Determine the (x, y) coordinate at the center of the cell enclosing the given text.  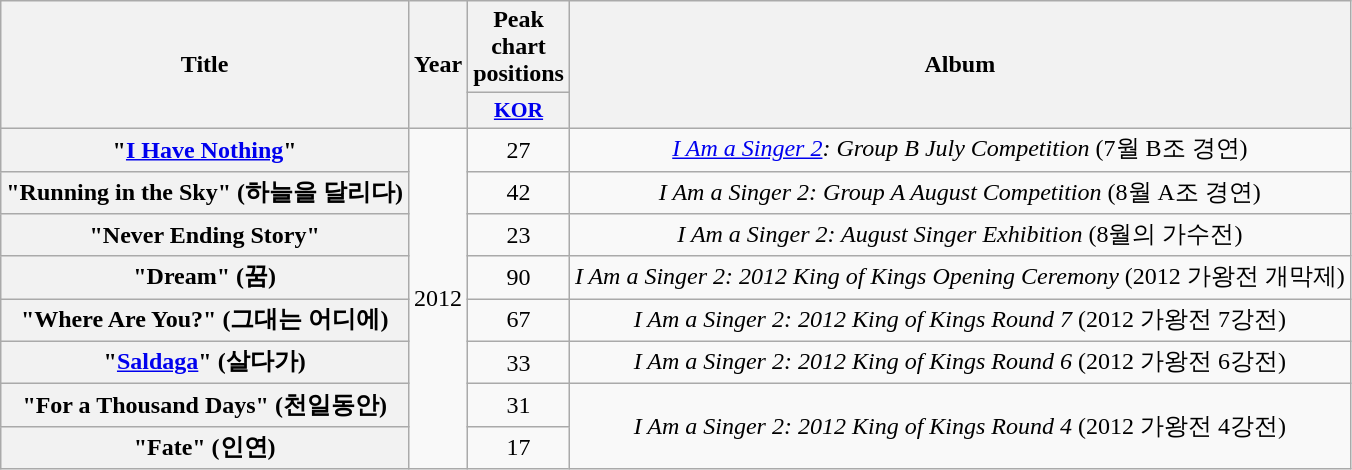
33 (519, 362)
23 (519, 236)
"Never Ending Story" (205, 236)
42 (519, 192)
Peak chart positions (519, 47)
2012 (438, 298)
Title (205, 65)
I Am a Singer 2: Group B July Competition (7월 B조 경연) (960, 150)
Year (438, 65)
90 (519, 278)
I Am a Singer 2: 2012 King of Kings Opening Ceremony (2012 가왕전 개막제) (960, 278)
I Am a Singer 2: 2012 King of Kings Round 7 (2012 가왕전 7강전) (960, 320)
I Am a Singer 2: 2012 King of Kings Round 6 (2012 가왕전 6강전) (960, 362)
"Running in the Sky" (하늘을 달리다) (205, 192)
"Fate" (인연) (205, 448)
"Where Are You?" (그대는 어디에) (205, 320)
I Am a Singer 2: Group A August Competition (8월 A조 경연) (960, 192)
"Saldaga" (살다가) (205, 362)
I Am a Singer 2: 2012 King of Kings Round 4 (2012 가왕전 4강전) (960, 426)
17 (519, 448)
"For a Thousand Days" (천일동안) (205, 406)
Album (960, 65)
"I Have Nothing" (205, 150)
67 (519, 320)
"Dream" (꿈) (205, 278)
27 (519, 150)
31 (519, 406)
KOR (519, 111)
I Am a Singer 2: August Singer Exhibition (8월의 가수전) (960, 236)
